Identify which cell holds the provided text, then report its (x, y) central coordinate. 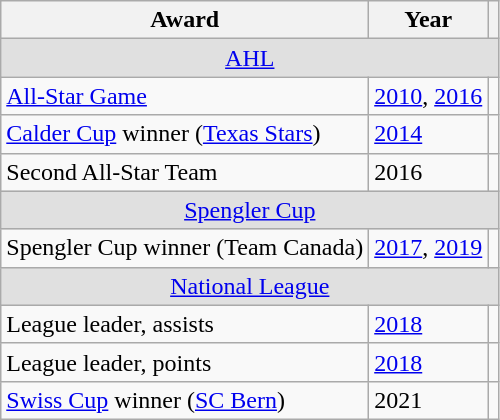
2010, 2016 (428, 96)
League leader, points (185, 362)
All-Star Game (185, 96)
Spengler Cup winner (Team Canada) (185, 248)
Swiss Cup winner (SC Bern) (185, 400)
2014 (428, 134)
Second All-Star Team (185, 172)
Award (185, 20)
2016 (428, 172)
2021 (428, 400)
League leader, assists (185, 324)
AHL (250, 58)
Year (428, 20)
Spengler Cup (250, 210)
National League (250, 286)
2017, 2019 (428, 248)
Calder Cup winner (Texas Stars) (185, 134)
